Return [x, y] of the center of cell containing provided text 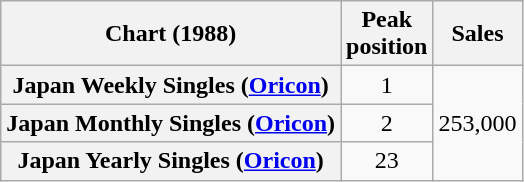
Sales [478, 34]
1 [387, 85]
253,000 [478, 123]
Japan Yearly Singles (Oricon) [171, 161]
Japan Weekly Singles (Oricon) [171, 85]
Peakposition [387, 34]
Chart (1988) [171, 34]
Japan Monthly Singles (Oricon) [171, 123]
2 [387, 123]
23 [387, 161]
